Identify which cell holds the provided text, then report its (x, y) central coordinate. 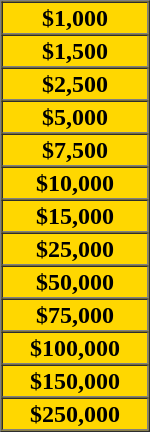
$100,000 (76, 348)
$250,000 (76, 414)
$50,000 (76, 282)
$7,500 (76, 150)
$1,000 (76, 18)
$150,000 (76, 380)
$15,000 (76, 216)
$2,500 (76, 84)
$1,500 (76, 50)
$75,000 (76, 314)
$5,000 (76, 116)
$25,000 (76, 248)
$10,000 (76, 182)
